Output the [x, y] coordinate of the center of the cell containing the given text.  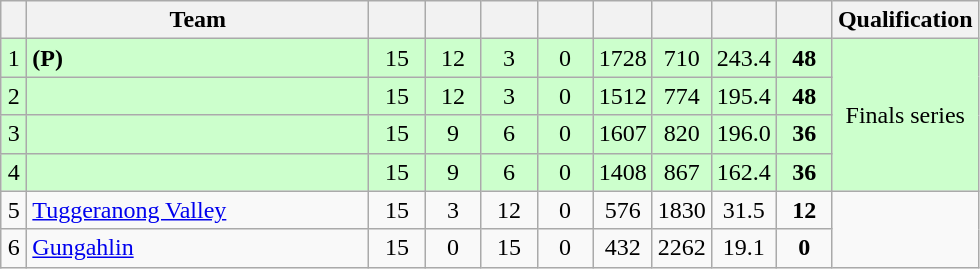
Finals series [905, 115]
710 [682, 58]
195.4 [744, 96]
19.1 [744, 248]
2262 [682, 248]
774 [682, 96]
Team [198, 20]
432 [622, 248]
196.0 [744, 134]
1 [14, 58]
Qualification [905, 20]
867 [682, 172]
162.4 [744, 172]
1512 [622, 96]
Tuggeranong Valley [198, 210]
1830 [682, 210]
2 [14, 96]
5 [14, 210]
4 [14, 172]
576 [622, 210]
1728 [622, 58]
31.5 [744, 210]
(P) [198, 58]
820 [682, 134]
Gungahlin [198, 248]
243.4 [744, 58]
1408 [622, 172]
1607 [622, 134]
